Identify which cell holds the provided text, then report its (x, y) central coordinate. 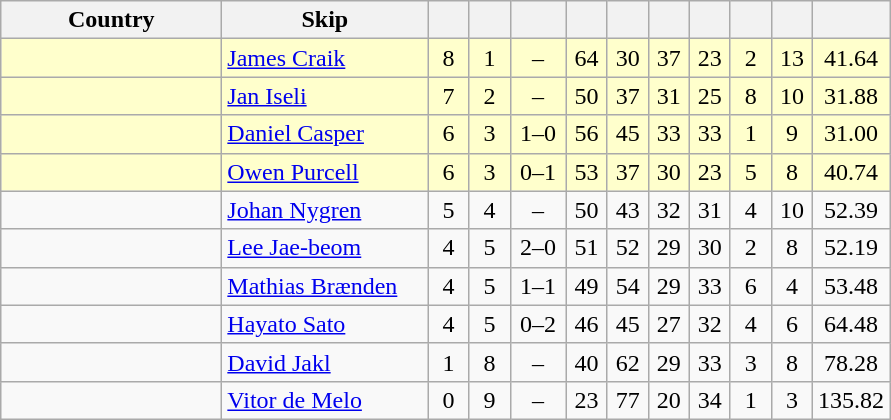
56 (586, 134)
Country (112, 20)
20 (668, 400)
7 (448, 96)
James Craik (325, 58)
62 (628, 362)
25 (710, 96)
64 (586, 58)
Hayato Sato (325, 324)
0–2 (538, 324)
0–1 (538, 172)
52 (628, 248)
Vitor de Melo (325, 400)
2–0 (538, 248)
43 (628, 210)
53.48 (850, 286)
54 (628, 286)
1–1 (538, 286)
13 (792, 58)
31.00 (850, 134)
0 (448, 400)
53 (586, 172)
49 (586, 286)
40 (586, 362)
Lee Jae-beom (325, 248)
David Jakl (325, 362)
46 (586, 324)
41.64 (850, 58)
Daniel Casper (325, 134)
78.28 (850, 362)
Johan Nygren (325, 210)
Skip (325, 20)
1–0 (538, 134)
135.82 (850, 400)
40.74 (850, 172)
64.48 (850, 324)
31.88 (850, 96)
52.39 (850, 210)
52.19 (850, 248)
27 (668, 324)
51 (586, 248)
34 (710, 400)
77 (628, 400)
Mathias Brænden (325, 286)
Owen Purcell (325, 172)
Jan Iseli (325, 96)
